Determine the (X, Y) coordinate at the center of the cell enclosing the given text.  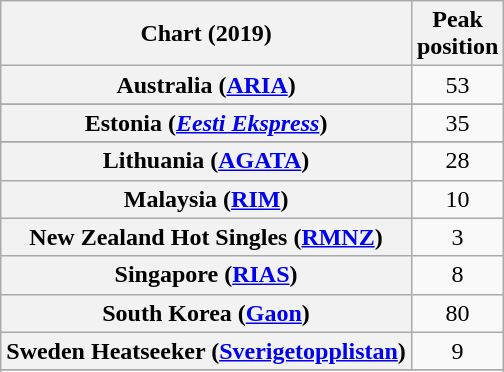
53 (457, 85)
Chart (2019) (206, 34)
10 (457, 199)
Lithuania (AGATA) (206, 161)
New Zealand Hot Singles (RMNZ) (206, 237)
Malaysia (RIM) (206, 199)
Peakposition (457, 34)
8 (457, 275)
Estonia (Eesti Ekspress) (206, 123)
3 (457, 237)
South Korea (Gaon) (206, 313)
80 (457, 313)
35 (457, 123)
9 (457, 351)
28 (457, 161)
Singapore (RIAS) (206, 275)
Sweden Heatseeker (Sverigetopplistan) (206, 351)
Australia (ARIA) (206, 85)
